Pinpoint the cell where the given text exists, returning its (X, Y) midpoint coordinate. 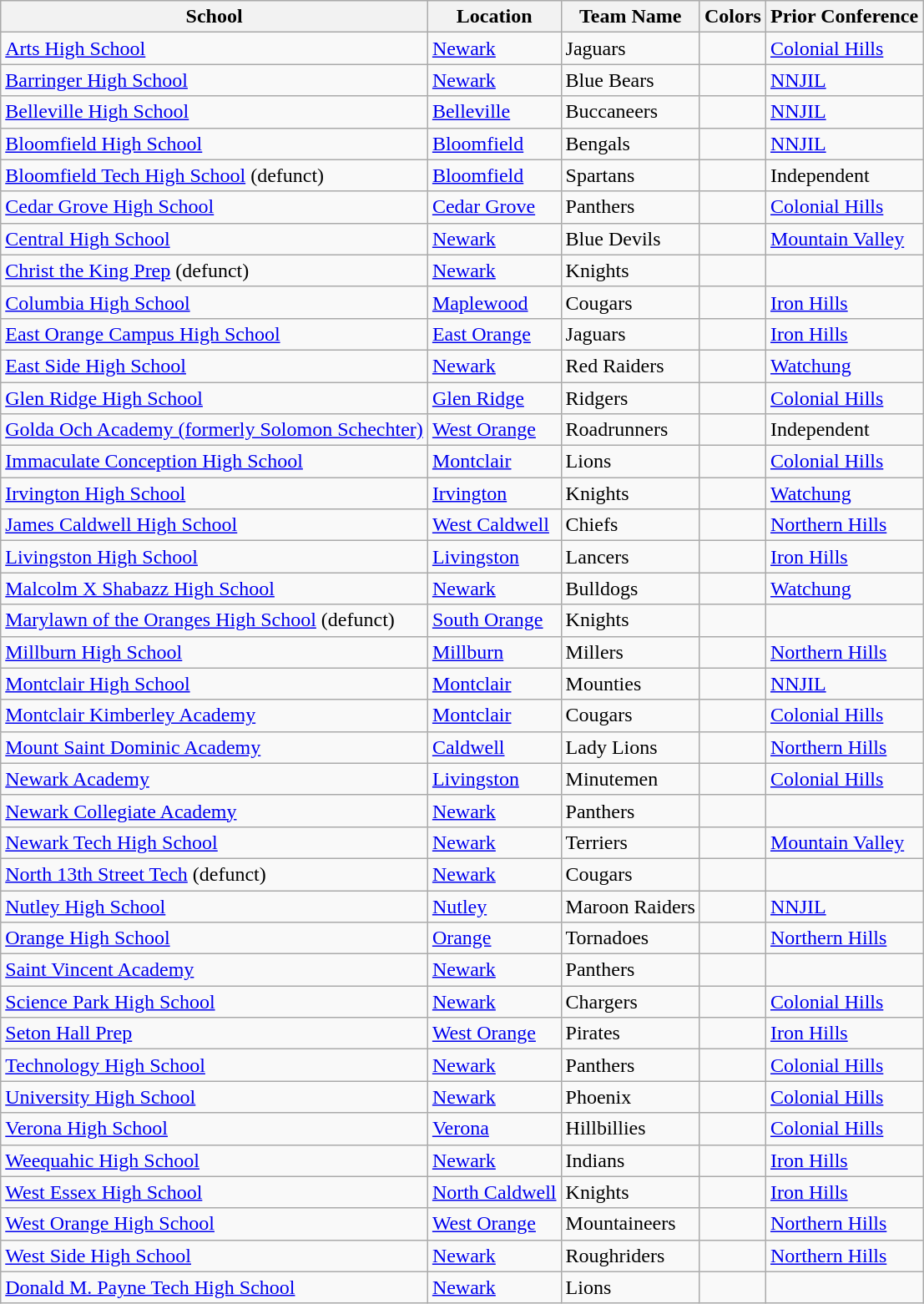
Central High School (215, 239)
Golda Och Academy (formerly Solomon Schechter) (215, 430)
Montclair Kimberley Academy (215, 715)
Roughriders (630, 1256)
Lancers (630, 557)
Ridgers (630, 398)
Irvington (494, 493)
Millers (630, 652)
East Orange Campus High School (215, 334)
Cedar Grove (494, 207)
Team Name (630, 17)
University High School (215, 1097)
West Essex High School (215, 1192)
Terriers (630, 842)
Cedar Grove High School (215, 207)
School (215, 17)
Donald M. Payne Tech High School (215, 1287)
Minutemen (630, 779)
Red Raiders (630, 366)
Millburn High School (215, 652)
Blue Devils (630, 239)
Bloomfield High School (215, 144)
Hillbillies (630, 1129)
Technology High School (215, 1065)
Phoenix (630, 1097)
Belleville High School (215, 112)
South Orange (494, 620)
Verona High School (215, 1129)
Blue Bears (630, 80)
Orange High School (215, 938)
Immaculate Conception High School (215, 462)
Irvington High School (215, 493)
Chiefs (630, 525)
James Caldwell High School (215, 525)
West Caldwell (494, 525)
East Side High School (215, 366)
Bulldogs (630, 589)
Millburn (494, 652)
Lady Lions (630, 747)
Bengals (630, 144)
Columbia High School (215, 302)
Livingston High School (215, 557)
Orange (494, 938)
Belleville (494, 112)
Arts High School (215, 48)
North Caldwell (494, 1192)
Mounties (630, 684)
Maplewood (494, 302)
Nutley High School (215, 906)
Caldwell (494, 747)
Newark Tech High School (215, 842)
Science Park High School (215, 1002)
West Side High School (215, 1256)
Mountaineers (630, 1224)
Bloomfield Tech High School (defunct) (215, 175)
Verona (494, 1129)
Prior Conference (844, 17)
Glen Ridge (494, 398)
Glen Ridge High School (215, 398)
Newark Collegiate Academy (215, 811)
Roadrunners (630, 430)
Marylawn of the Oranges High School (defunct) (215, 620)
Newark Academy (215, 779)
Nutley (494, 906)
Montclair High School (215, 684)
Colors (733, 17)
Mount Saint Dominic Academy (215, 747)
Location (494, 17)
Christ the King Prep (defunct) (215, 270)
East Orange (494, 334)
Indians (630, 1160)
Maroon Raiders (630, 906)
Weequahic High School (215, 1160)
Tornadoes (630, 938)
West Orange High School (215, 1224)
Pirates (630, 1034)
North 13th Street Tech (defunct) (215, 874)
Spartans (630, 175)
Saint Vincent Academy (215, 970)
Buccaneers (630, 112)
Barringer High School (215, 80)
Chargers (630, 1002)
Seton Hall Prep (215, 1034)
Malcolm X Shabazz High School (215, 589)
